From the cell containing the given text, extract its center point as [X, Y] coordinate. 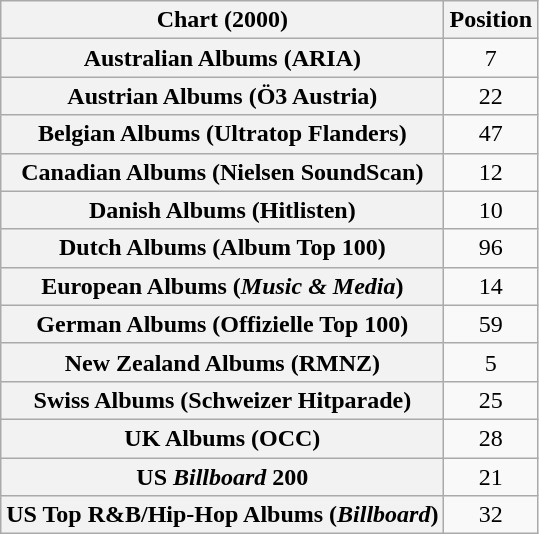
European Albums (Music & Media) [222, 286]
New Zealand Albums (RMNZ) [222, 362]
96 [491, 248]
12 [491, 172]
UK Albums (OCC) [222, 438]
14 [491, 286]
Position [491, 20]
7 [491, 58]
22 [491, 96]
German Albums (Offizielle Top 100) [222, 324]
32 [491, 515]
5 [491, 362]
Danish Albums (Hitlisten) [222, 210]
Australian Albums (ARIA) [222, 58]
28 [491, 438]
Austrian Albums (Ö3 Austria) [222, 96]
10 [491, 210]
25 [491, 400]
59 [491, 324]
Swiss Albums (Schweizer Hitparade) [222, 400]
US Billboard 200 [222, 477]
Chart (2000) [222, 20]
47 [491, 134]
Belgian Albums (Ultratop Flanders) [222, 134]
US Top R&B/Hip-Hop Albums (Billboard) [222, 515]
Canadian Albums (Nielsen SoundScan) [222, 172]
21 [491, 477]
Dutch Albums (Album Top 100) [222, 248]
